Locate the cell with the specified text and output its (x, y) center coordinate. 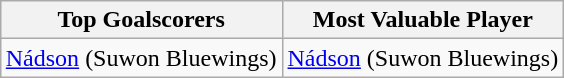
Top Goalscorers (141, 20)
Most Valuable Player (423, 20)
